Scan for the cell matching the given text and deliver its [x, y] coordinate at center. 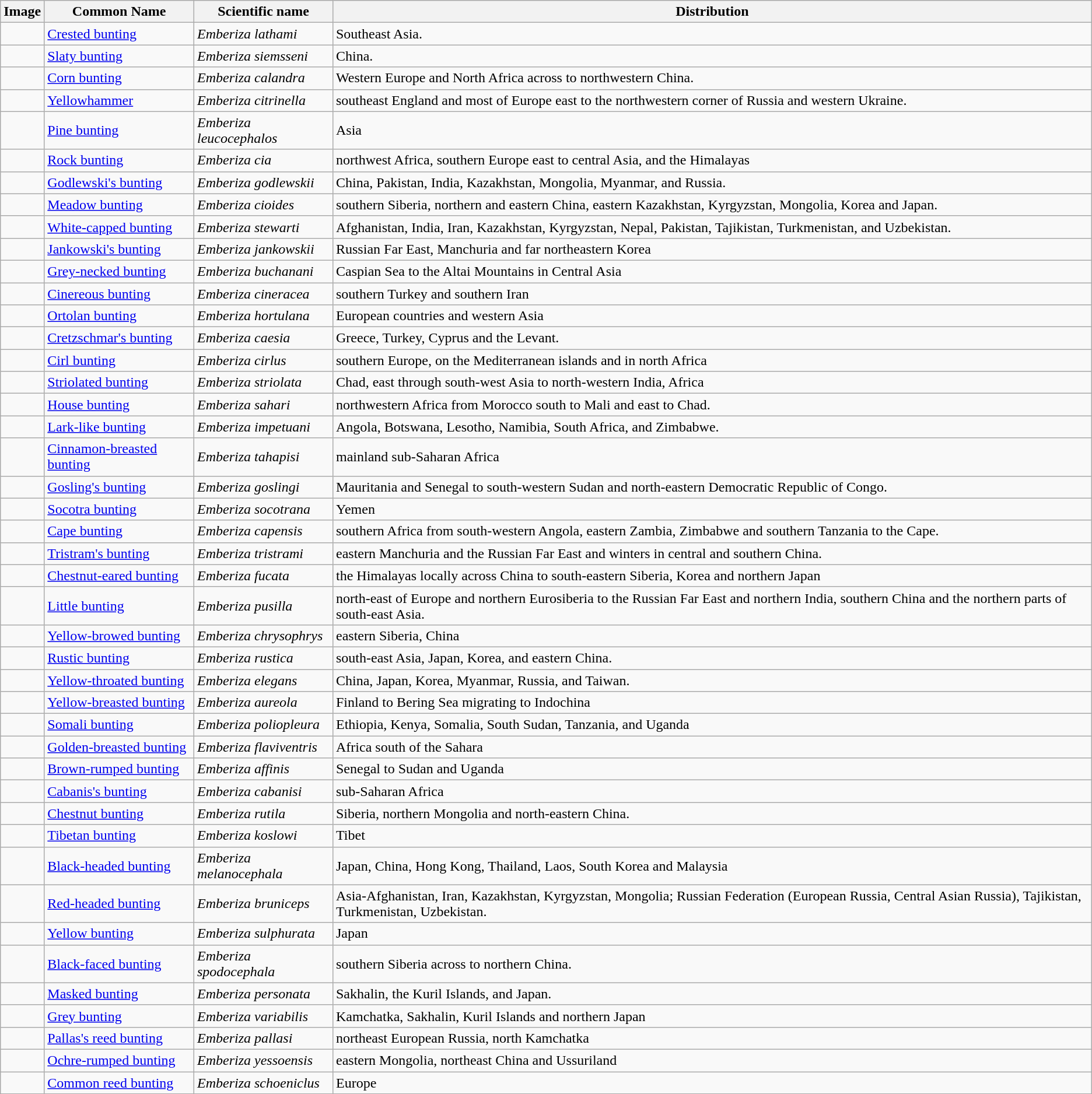
China. [712, 56]
Kamchatka, Sakhalin, Kuril Islands and northern Japan [712, 1016]
Lark-like bunting [119, 427]
Emberiza aureola [263, 703]
Emberiza capensis [263, 531]
Ethiopia, Kenya, Somalia, South Sudan, Tanzania, and Uganda [712, 725]
Emberiza siemsseni [263, 56]
northwest Africa, southern Europe east to central Asia, and the Himalayas [712, 160]
mainland sub-Saharan Africa [712, 457]
Chestnut bunting [119, 814]
China, Pakistan, India, Kazakhstan, Mongolia, Myanmar, and Russia. [712, 183]
Emberiza flaviventris [263, 747]
Cinereous bunting [119, 293]
Socotra bunting [119, 509]
Striolated bunting [119, 383]
European countries and western Asia [712, 316]
Emberiza impetuani [263, 427]
Emberiza godlewskii [263, 183]
Emberiza calandra [263, 78]
Grey-necked bunting [119, 271]
Emberiza stewarti [263, 227]
Emberiza yessoensis [263, 1060]
Emberiza elegans [263, 681]
Cretzschmar's bunting [119, 338]
Greece, Turkey, Cyprus and the Levant. [712, 338]
Pine bunting [119, 131]
Yellow-throated bunting [119, 681]
northeast European Russia, north Kamchatka [712, 1038]
Jankowski's bunting [119, 249]
Emberiza citrinella [263, 100]
Emberiza lathami [263, 34]
Distribution [712, 12]
Siberia, northern Mongolia and north-eastern China. [712, 814]
Rock bunting [119, 160]
Yellow-breasted bunting [119, 703]
Emberiza bruniceps [263, 904]
Cape bunting [119, 531]
Emberiza buchanani [263, 271]
Japan, China, Hong Kong, Thailand, Laos, South Korea and Malaysia [712, 865]
Chestnut-eared bunting [119, 576]
White-capped bunting [119, 227]
Emberiza pusilla [263, 605]
southeast England and most of Europe east to the northwestern corner of Russia and western Ukraine. [712, 100]
Emberiza socotrana [263, 509]
Image [22, 12]
Corn bunting [119, 78]
southern Europe, on the Mediterranean islands and in north Africa [712, 360]
Emberiza cirlus [263, 360]
Masked bunting [119, 994]
Tristram's bunting [119, 553]
Emberiza tahapisi [263, 457]
Emberiza cineracea [263, 293]
Somali bunting [119, 725]
Emberiza goslingi [263, 487]
Angola, Botswana, Lesotho, Namibia, South Africa, and Zimbabwe. [712, 427]
Yellow-browed bunting [119, 636]
Tibet [712, 836]
north-east of Europe and northern Eurosiberia to the Russian Far East and northern India, southern China and the northern parts of south-east Asia. [712, 605]
Grey bunting [119, 1016]
southern Siberia, northern and eastern China, eastern Kazakhstan, Kyrgyzstan, Mongolia, Korea and Japan. [712, 205]
Emberiza poliopleura [263, 725]
Godlewski's bunting [119, 183]
Emberiza spodocephala [263, 963]
Cinnamon-breasted bunting [119, 457]
Brown-rumped bunting [119, 769]
Emberiza chrysophrys [263, 636]
Emberiza hortulana [263, 316]
southern Siberia across to northern China. [712, 963]
northwestern Africa from Morocco south to Mali and east to Chad. [712, 405]
Black-headed bunting [119, 865]
eastern Mongolia, northeast China and Ussuriland [712, 1060]
Yellowhammer [119, 100]
Chad, east through south-west Asia to north-western India, Africa [712, 383]
eastern Manchuria and the Russian Far East and winters in central and southern China. [712, 553]
Emberiza koslowi [263, 836]
Pallas's reed bunting [119, 1038]
Cirl bunting [119, 360]
Emberiza tristrami [263, 553]
Japan [712, 934]
Emberiza caesia [263, 338]
Ortolan bunting [119, 316]
Ochre-rumped bunting [119, 1060]
southern Turkey and southern Iran [712, 293]
Emberiza jankowskii [263, 249]
Scientific name [263, 12]
Senegal to Sudan and Uganda [712, 769]
Yellow bunting [119, 934]
Meadow bunting [119, 205]
Emberiza cabanisi [263, 791]
Emberiza schoeniclus [263, 1083]
Emberiza melanocephala [263, 865]
Emberiza rustica [263, 658]
Black-faced bunting [119, 963]
Little bunting [119, 605]
southern Africa from south-western Angola, eastern Zambia, Zimbabwe and southern Tanzania to the Cape. [712, 531]
Slaty bunting [119, 56]
Emberiza leucocephalos [263, 131]
Cabanis's bunting [119, 791]
Western Europe and North Africa across to northwestern China. [712, 78]
Afghanistan, India, Iran, Kazakhstan, Kyrgyzstan, Nepal, Pakistan, Tajikistan, Turkmenistan, and Uzbekistan. [712, 227]
Tibetan bunting [119, 836]
Europe [712, 1083]
south-east Asia, Japan, Korea, and eastern China. [712, 658]
Emberiza striolata [263, 383]
Africa south of the Sahara [712, 747]
Gosling's bunting [119, 487]
the Himalayas locally across China to south-eastern Siberia, Korea and northern Japan [712, 576]
Caspian Sea to the Altai Mountains in Central Asia [712, 271]
Emberiza cioides [263, 205]
Crested bunting [119, 34]
Emberiza pallasi [263, 1038]
Mauritania and Senegal to south-western Sudan and north-eastern Democratic Republic of Congo. [712, 487]
China, Japan, Korea, Myanmar, Russia, and Taiwan. [712, 681]
Emberiza cia [263, 160]
Emberiza sulphurata [263, 934]
Emberiza sahari [263, 405]
Asia [712, 131]
Golden-breasted bunting [119, 747]
Yemen [712, 509]
Emberiza personata [263, 994]
Emberiza variabilis [263, 1016]
eastern Siberia, China [712, 636]
Sakhalin, the Kuril Islands, and Japan. [712, 994]
House bunting [119, 405]
Southeast Asia. [712, 34]
Emberiza rutila [263, 814]
Rustic bunting [119, 658]
Russian Far East, Manchuria and far northeastern Korea [712, 249]
Red-headed bunting [119, 904]
Common reed bunting [119, 1083]
sub-Saharan Africa [712, 791]
Finland to Bering Sea migrating to Indochina [712, 703]
Emberiza affinis [263, 769]
Emberiza fucata [263, 576]
Common Name [119, 12]
